From the cell containing the given text, extract its center point as [x, y] coordinate. 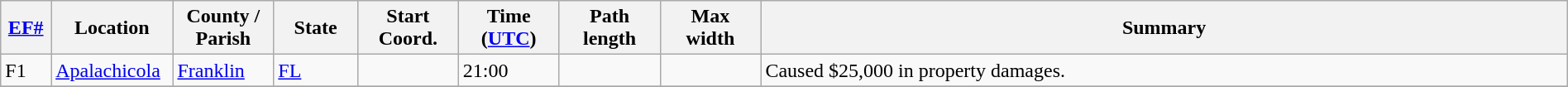
Path length [610, 28]
County / Parish [223, 28]
F1 [26, 70]
FL [316, 70]
Location [112, 28]
Franklin [223, 70]
Max width [710, 28]
Start Coord. [408, 28]
EF# [26, 28]
Apalachicola [112, 70]
Summary [1164, 28]
Time (UTC) [509, 28]
State [316, 28]
Caused $25,000 in property damages. [1164, 70]
21:00 [509, 70]
